Scan for the cell matching the given text and deliver its (x, y) coordinate at center. 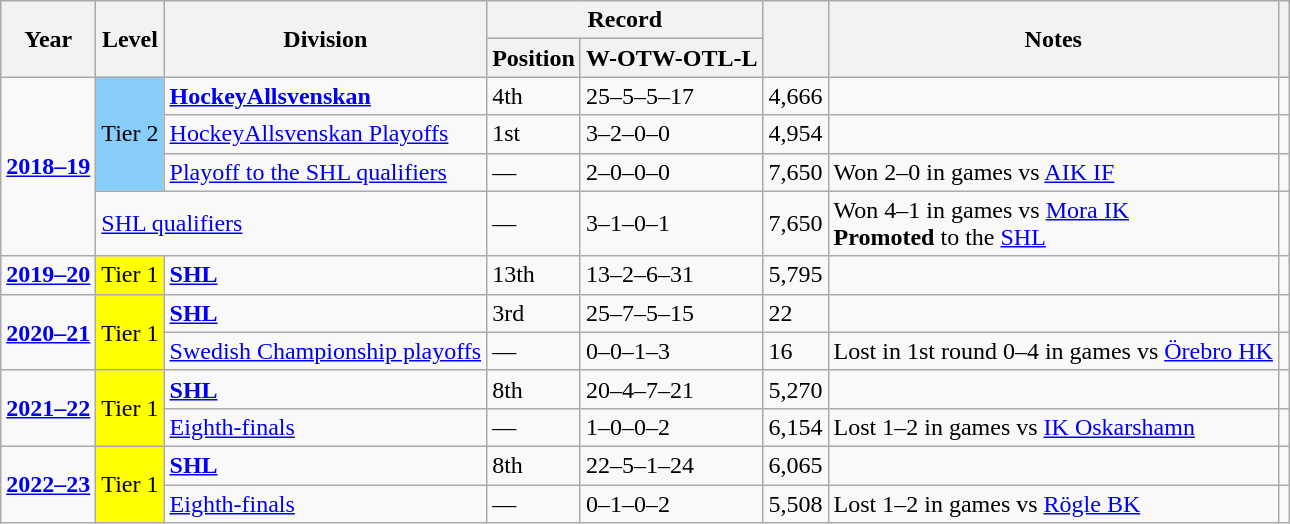
Position (534, 58)
22 (796, 313)
25–5–5–17 (672, 96)
3–2–0–0 (672, 134)
2021–22 (48, 408)
2018–19 (48, 166)
Notes (1053, 39)
3rd (534, 313)
2019–20 (48, 275)
1st (534, 134)
2022–23 (48, 484)
Lost 1–2 in games vs Rögle BK (1053, 503)
6,065 (796, 465)
SHL qualifiers (292, 224)
5,508 (796, 503)
4,666 (796, 96)
4,954 (796, 134)
2–0–0–0 (672, 172)
Tier 2 (130, 134)
Won 4–1 in games vs Mora IK Promoted to the SHL (1053, 224)
2020–21 (48, 332)
Year (48, 39)
5,795 (796, 275)
Playoff to the SHL qualifiers (326, 172)
HockeyAllsvenskan (326, 96)
6,154 (796, 427)
25–7–5–15 (672, 313)
Lost 1–2 in games vs IK Oskarshamn (1053, 427)
Lost in 1st round 0–4 in games vs Örebro HK (1053, 351)
20–4–7–21 (672, 389)
13–2–6–31 (672, 275)
22–5–1–24 (672, 465)
Division (326, 39)
4th (534, 96)
3–1–0–1 (672, 224)
13th (534, 275)
Won 2–0 in games vs AIK IF (1053, 172)
HockeyAllsvenskan Playoffs (326, 134)
Level (130, 39)
5,270 (796, 389)
1–0–0–2 (672, 427)
Record (625, 20)
0–0–1–3 (672, 351)
0–1–0–2 (672, 503)
Swedish Championship playoffs (326, 351)
W-OTW-OTL-L (672, 58)
16 (796, 351)
